Output the (X, Y) coordinate of the center of the cell containing the given text.  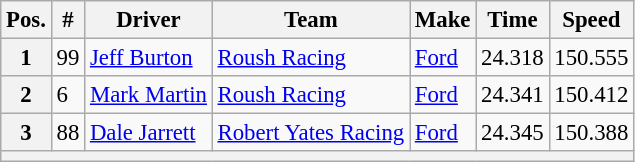
6 (68, 95)
Robert Yates Racing (310, 133)
88 (68, 133)
Team (310, 20)
Time (512, 20)
# (68, 20)
150.555 (592, 58)
99 (68, 58)
150.388 (592, 133)
Mark Martin (149, 95)
1 (26, 58)
Dale Jarrett (149, 133)
Jeff Burton (149, 58)
24.341 (512, 95)
Pos. (26, 20)
24.318 (512, 58)
2 (26, 95)
Speed (592, 20)
150.412 (592, 95)
Make (443, 20)
3 (26, 133)
24.345 (512, 133)
Driver (149, 20)
